Detect which cell encompasses the target text, then output its (x, y) center coordinate. 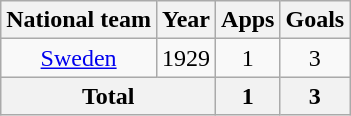
Total (108, 96)
Goals (315, 20)
Sweden (79, 58)
Apps (248, 20)
1929 (186, 58)
Year (186, 20)
National team (79, 20)
